Return [x, y] of the center of cell containing provided text 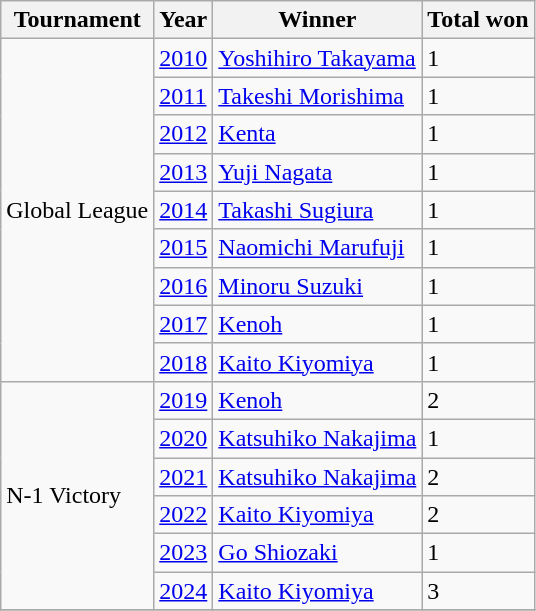
3 [478, 591]
Winner [318, 20]
2012 [184, 134]
2017 [184, 324]
Takashi Sugiura [318, 210]
2014 [184, 210]
Global League [78, 210]
Go Shiozaki [318, 553]
2021 [184, 477]
Takeshi Morishima [318, 96]
Yuji Nagata [318, 172]
Tournament [78, 20]
2016 [184, 286]
Total won [478, 20]
2019 [184, 400]
2015 [184, 248]
Yoshihiro Takayama [318, 58]
2020 [184, 438]
2024 [184, 591]
2013 [184, 172]
Year [184, 20]
N-1 Victory [78, 495]
2011 [184, 96]
Minoru Suzuki [318, 286]
Naomichi Marufuji [318, 248]
2018 [184, 362]
Kenta [318, 134]
2023 [184, 553]
2010 [184, 58]
2022 [184, 515]
